Capture the cell that displays the provided text and extract its [x, y] central coordinate. 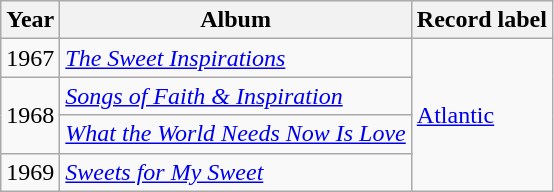
1968 [30, 115]
Year [30, 20]
Songs of Faith & Inspiration [236, 96]
Atlantic [482, 115]
1967 [30, 58]
Record label [482, 20]
Sweets for My Sweet [236, 172]
The Sweet Inspirations [236, 58]
1969 [30, 172]
What the World Needs Now Is Love [236, 134]
Album [236, 20]
